Pinpoint the cell where the given text exists, returning its (X, Y) midpoint coordinate. 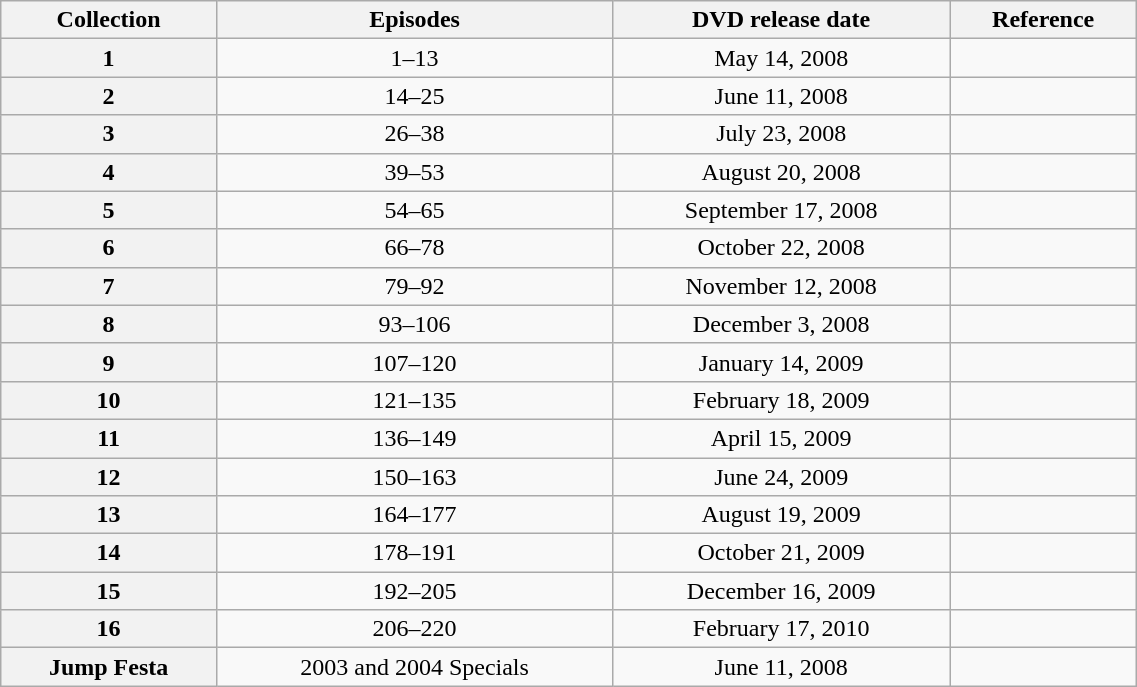
178–191 (414, 553)
14–25 (414, 96)
192–205 (414, 591)
February 18, 2009 (782, 400)
January 14, 2009 (782, 362)
107–120 (414, 362)
13 (109, 515)
8 (109, 324)
Episodes (414, 20)
February 17, 2010 (782, 629)
206–220 (414, 629)
15 (109, 591)
10 (109, 400)
December 16, 2009 (782, 591)
5 (109, 210)
54–65 (414, 210)
136–149 (414, 438)
12 (109, 477)
June 24, 2009 (782, 477)
14 (109, 553)
Jump Festa (109, 667)
July 23, 2008 (782, 134)
66–78 (414, 248)
121–135 (414, 400)
April 15, 2009 (782, 438)
Collection (109, 20)
May 14, 2008 (782, 58)
August 19, 2009 (782, 515)
6 (109, 248)
79–92 (414, 286)
11 (109, 438)
November 12, 2008 (782, 286)
164–177 (414, 515)
150–163 (414, 477)
1–13 (414, 58)
September 17, 2008 (782, 210)
93–106 (414, 324)
26–38 (414, 134)
December 3, 2008 (782, 324)
16 (109, 629)
39–53 (414, 172)
1 (109, 58)
2003 and 2004 Specials (414, 667)
October 22, 2008 (782, 248)
9 (109, 362)
4 (109, 172)
3 (109, 134)
2 (109, 96)
August 20, 2008 (782, 172)
October 21, 2009 (782, 553)
Reference (1044, 20)
7 (109, 286)
DVD release date (782, 20)
